Identify which cell holds the provided text, then report its (x, y) central coordinate. 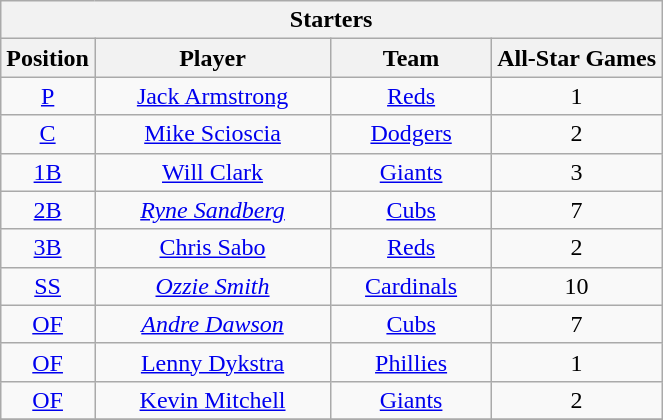
C (48, 134)
Dodgers (412, 134)
Mike Scioscia (212, 134)
All-Star Games (577, 58)
3B (48, 248)
P (48, 96)
Phillies (412, 362)
Andre Dawson (212, 324)
Starters (332, 20)
Ozzie Smith (212, 286)
3 (577, 172)
Ryne Sandberg (212, 210)
2B (48, 210)
Will Clark (212, 172)
1B (48, 172)
SS (48, 286)
Lenny Dykstra (212, 362)
Position (48, 58)
Team (412, 58)
Player (212, 58)
10 (577, 286)
Kevin Mitchell (212, 400)
Jack Armstrong (212, 96)
Cardinals (412, 286)
Chris Sabo (212, 248)
